Provide the [x, y] coordinate of the cell's center where the given text is located.  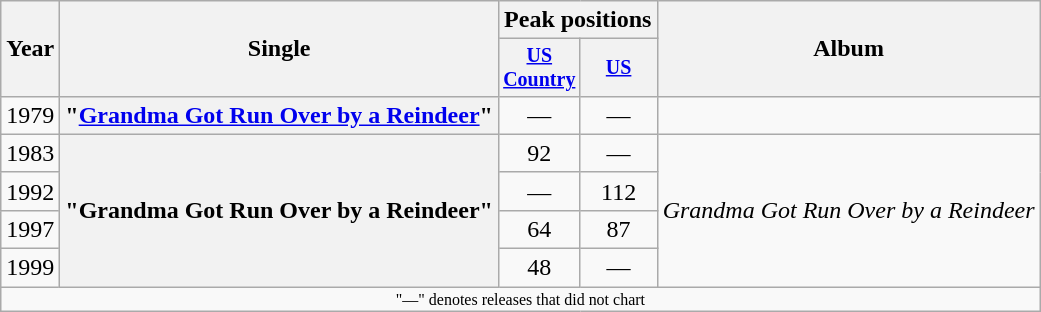
1983 [30, 153]
Year [30, 49]
US Country [539, 68]
Grandma Got Run Over by a Reindeer [848, 210]
87 [618, 229]
Single [280, 49]
US [618, 68]
92 [539, 153]
Peak positions [578, 20]
64 [539, 229]
1999 [30, 268]
48 [539, 268]
Album [848, 49]
1997 [30, 229]
112 [618, 191]
1979 [30, 115]
"—" denotes releases that did not chart [520, 299]
1992 [30, 191]
